Identify which cell holds the provided text, then report its (x, y) central coordinate. 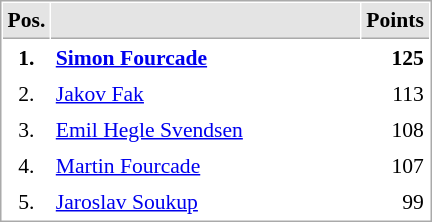
4. (26, 165)
Jakov Fak (206, 93)
99 (396, 201)
Jaroslav Soukup (206, 201)
Emil Hegle Svendsen (206, 129)
107 (396, 165)
Points (396, 21)
Pos. (26, 21)
Martin Fourcade (206, 165)
108 (396, 129)
2. (26, 93)
Simon Fourcade (206, 57)
125 (396, 57)
5. (26, 201)
3. (26, 129)
1. (26, 57)
113 (396, 93)
